Capture the cell that displays the provided text and extract its (X, Y) central coordinate. 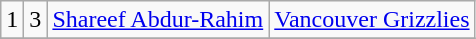
Shareef Abdur-Rahim (158, 20)
1 (12, 20)
3 (36, 20)
Vancouver Grizzlies (372, 20)
